Return the [X, Y] coordinate for the center point of the cell that contains the specified text.  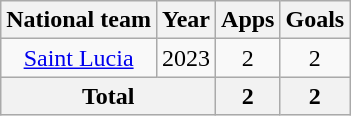
National team [79, 20]
Total [108, 96]
Goals [315, 20]
Apps [248, 20]
Saint Lucia [79, 58]
Year [186, 20]
2023 [186, 58]
